Return [x, y] of the center of cell containing provided text 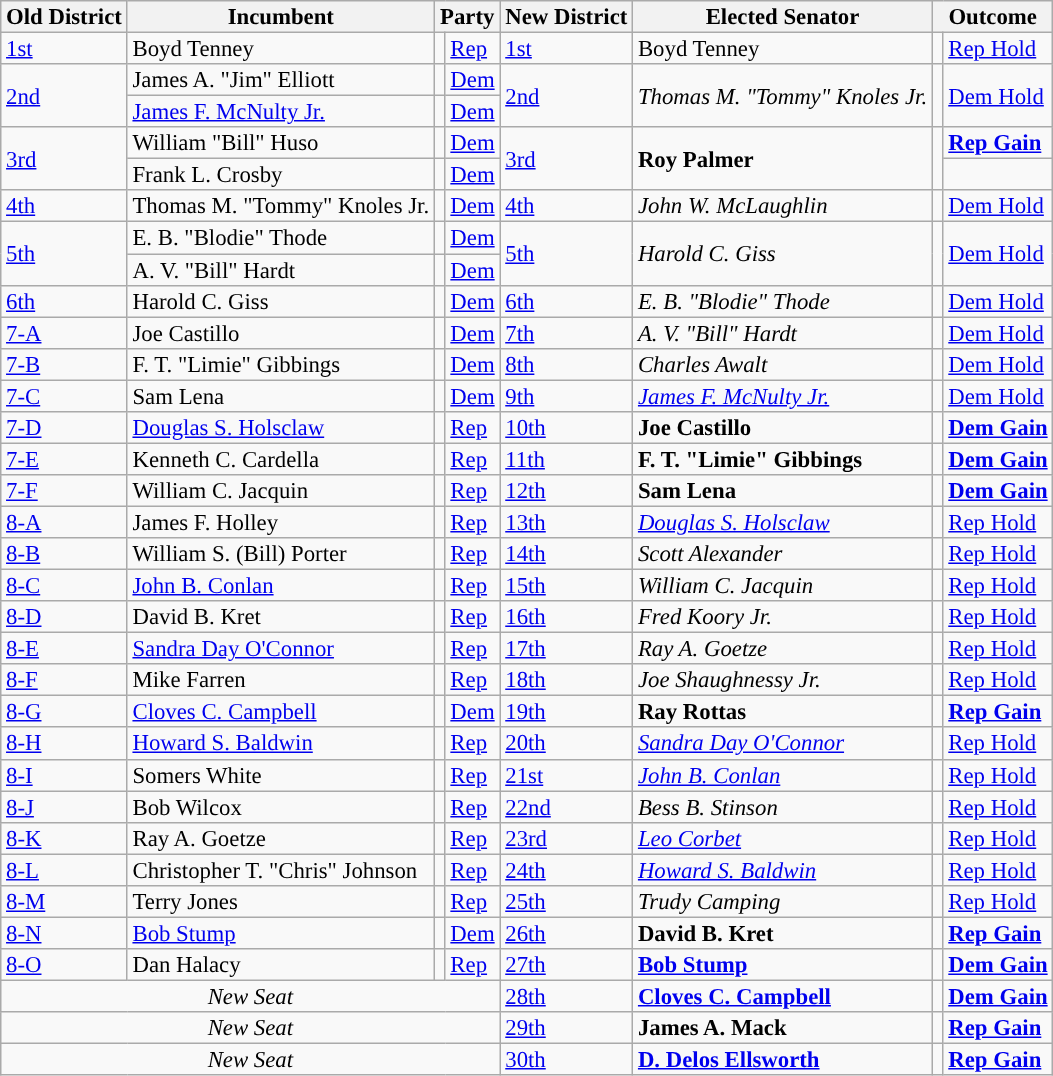
8-G [64, 712]
8-D [64, 617]
7-A [64, 333]
8-N [64, 933]
James A. "Jim" Elliott [280, 80]
Elected Senator [783, 17]
26th [566, 933]
29th [566, 1028]
21st [566, 775]
Ray Rottas [783, 712]
18th [566, 680]
12th [566, 491]
23rd [566, 838]
Charles Awalt [783, 364]
New District [566, 17]
7-D [64, 428]
11th [566, 459]
Roy Palmer [783, 158]
Christopher T. "Chris" Johnson [280, 870]
8-J [64, 807]
7-C [64, 396]
William S. (Bill) Porter [280, 554]
Frank L. Crosby [280, 175]
8-L [64, 870]
7-E [64, 459]
Party [466, 17]
Bob Wilcox [280, 807]
Bess B. Stinson [783, 807]
27th [566, 965]
7th [566, 333]
8-A [64, 522]
30th [566, 1060]
28th [566, 996]
William "Bill" Huso [280, 143]
20th [566, 744]
Mike Farren [280, 680]
9th [566, 396]
25th [566, 902]
Fred Koory Jr. [783, 617]
8-C [64, 586]
James A. Mack [783, 1028]
7-F [64, 491]
17th [566, 649]
Dan Halacy [280, 965]
24th [566, 870]
22nd [566, 807]
James F. Holley [280, 522]
19th [566, 712]
7-B [64, 364]
Joe Shaughnessy Jr. [783, 680]
13th [566, 522]
10th [566, 428]
8-K [64, 838]
8-M [64, 902]
Kenneth C. Cardella [280, 459]
8-I [64, 775]
D. Delos Ellsworth [783, 1060]
16th [566, 617]
Somers White [280, 775]
15th [566, 586]
8th [566, 364]
Terry Jones [280, 902]
8-H [64, 744]
Old District [64, 17]
Outcome [992, 17]
8-F [64, 680]
John W. McLaughlin [783, 206]
8-E [64, 649]
Trudy Camping [783, 902]
Leo Corbet [783, 838]
8-O [64, 965]
Scott Alexander [783, 554]
8-B [64, 554]
14th [566, 554]
Incumbent [280, 17]
